Provide the [x, y] coordinate of the cell's center where the given text is located.  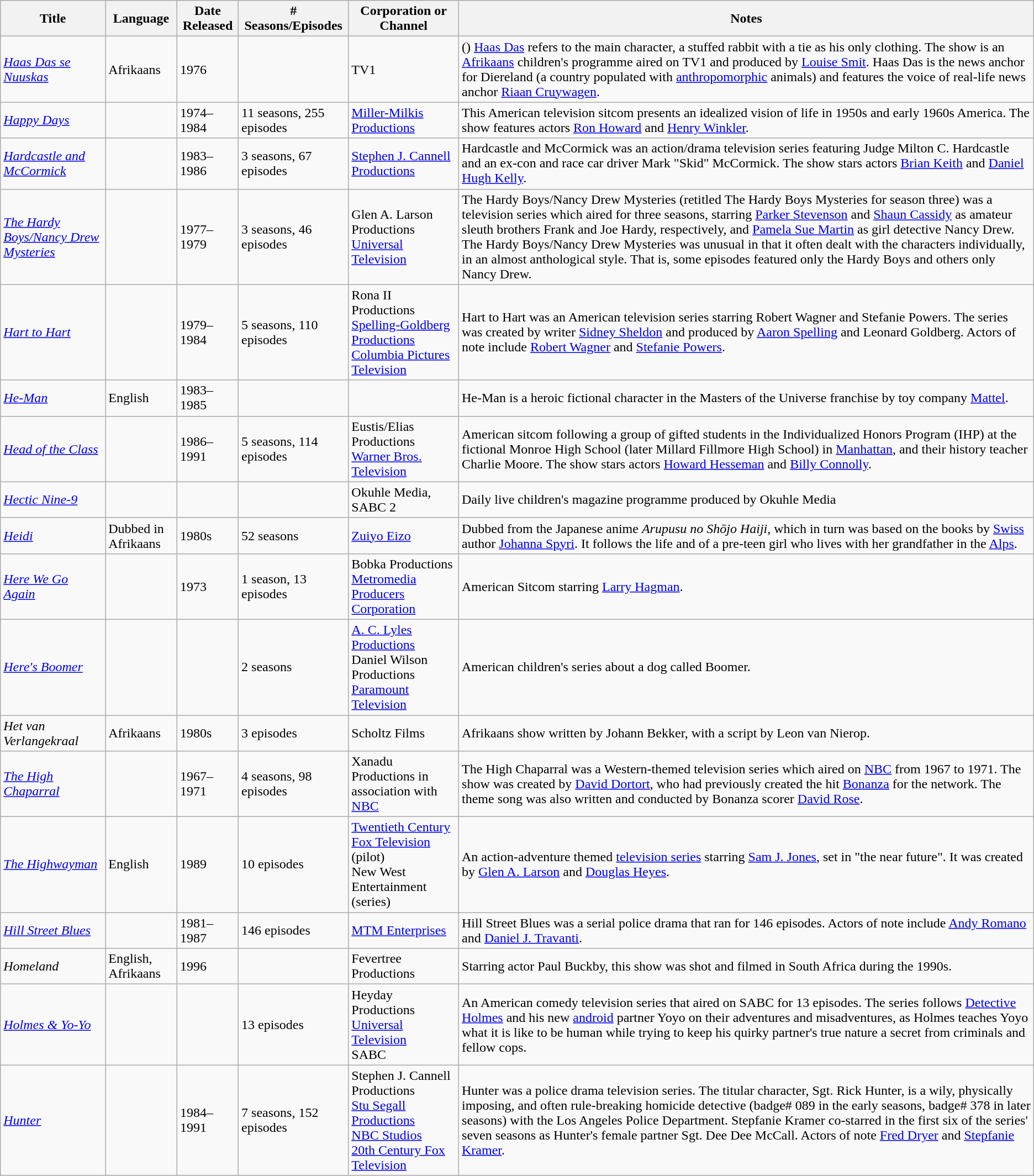
1989 [208, 865]
A. C. Lyles ProductionsDaniel Wilson ProductionsParamount Television [404, 667]
Date Released [208, 19]
The Hardy Boys/Nancy Drew Mysteries [53, 236]
2 seasons [294, 667]
5 seasons, 114 episodes [294, 449]
MTM Enterprises [404, 930]
1974–1984 [208, 120]
10 episodes [294, 865]
Afrikaans show written by Johann Bekker, with a script by Leon van Nierop. [747, 732]
Fevertree Productions [404, 967]
1983–1985 [208, 398]
Het van Verlangekraal [53, 732]
1976 [208, 70]
11 seasons, 255 episodes [294, 120]
1977–1979 [208, 236]
He-Man [53, 398]
Glen A. Larson ProductionsUniversal Television [404, 236]
Haas Das se Nuuskas [53, 70]
4 seasons, 98 episodes [294, 784]
Heyday Productions Universal TelevisionSABC [404, 1025]
Hill Street Blues [53, 930]
3 episodes [294, 732]
3 seasons, 67 episodes [294, 164]
1973 [208, 587]
The High Chaparral [53, 784]
1984–1991 [208, 1120]
An action-adventure themed television series starring Sam J. Jones, set in "the near future". It was created by Glen A. Larson and Douglas Heyes. [747, 865]
Happy Days [53, 120]
1996 [208, 967]
Hunter [53, 1120]
Here We Go Again [53, 587]
Dubbed in Afrikaans [141, 536]
Eustis/Elias ProductionsWarner Bros. Television [404, 449]
Scholtz Films [404, 732]
Hectic Nine-9 [53, 499]
# Seasons/Episodes [294, 19]
TV1 [404, 70]
Holmes & Yo-Yo [53, 1025]
7 seasons, 152 episodes [294, 1120]
13 episodes [294, 1025]
Starring actor Paul Buckby, this show was shot and filmed in South Africa during the 1990s. [747, 967]
Twentieth Century Fox Television (pilot)New West Entertainment (series) [404, 865]
Heidi [53, 536]
He-Man is a heroic fictional character in the Masters of the Universe franchise by toy company Mattel. [747, 398]
Head of the Class [53, 449]
1967–1971 [208, 784]
1986–1991 [208, 449]
Zuiyo Eizo [404, 536]
1983–1986 [208, 164]
Hardcastle and McCormick [53, 164]
Hill Street Blues was a serial police drama that ran for 146 episodes. Actors of note include Andy Romano and Daniel J. Travanti. [747, 930]
Rona II ProductionsSpelling-Goldberg ProductionsColumbia Pictures Television [404, 333]
3 seasons, 46 episodes [294, 236]
The Highwayman [53, 865]
146 episodes [294, 930]
Daily live children's magazine programme produced by Okuhle Media [747, 499]
Xanadu Productions in association with NBC [404, 784]
Homeland [53, 967]
Corporation or Channel [404, 19]
Notes [747, 19]
English, Afrikaans [141, 967]
Title [53, 19]
Hart to Hart [53, 333]
52 seasons [294, 536]
1 season, 13 episodes [294, 587]
Okuhle Media, SABC 2 [404, 499]
5 seasons, 110 episodes [294, 333]
Here's Boomer [53, 667]
Language [141, 19]
Stephen J. Cannell Productions [404, 164]
American children's series about a dog called Boomer. [747, 667]
Bobka ProductionsMetromedia Producers Corporation [404, 587]
1979–1984 [208, 333]
American Sitcom starring Larry Hagman. [747, 587]
Stephen J. Cannell ProductionsStu Segall ProductionsNBC Studios20th Century Fox Television [404, 1120]
1981–1987 [208, 930]
Miller-Milkis Productions [404, 120]
